Pinpoint the cell where the given text exists, returning its (x, y) midpoint coordinate. 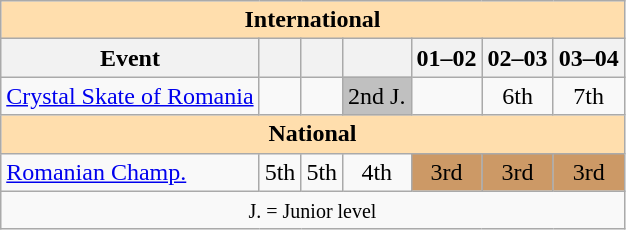
02–03 (518, 58)
Event (130, 58)
4th (377, 172)
2nd J. (377, 96)
7th (588, 96)
Crystal Skate of Romania (130, 96)
International (312, 20)
01–02 (446, 58)
6th (518, 96)
National (312, 134)
J. = Junior level (312, 210)
03–04 (588, 58)
Romanian Champ. (130, 172)
